Extract the [X, Y] coordinate from the center of the cell holding the provided text.  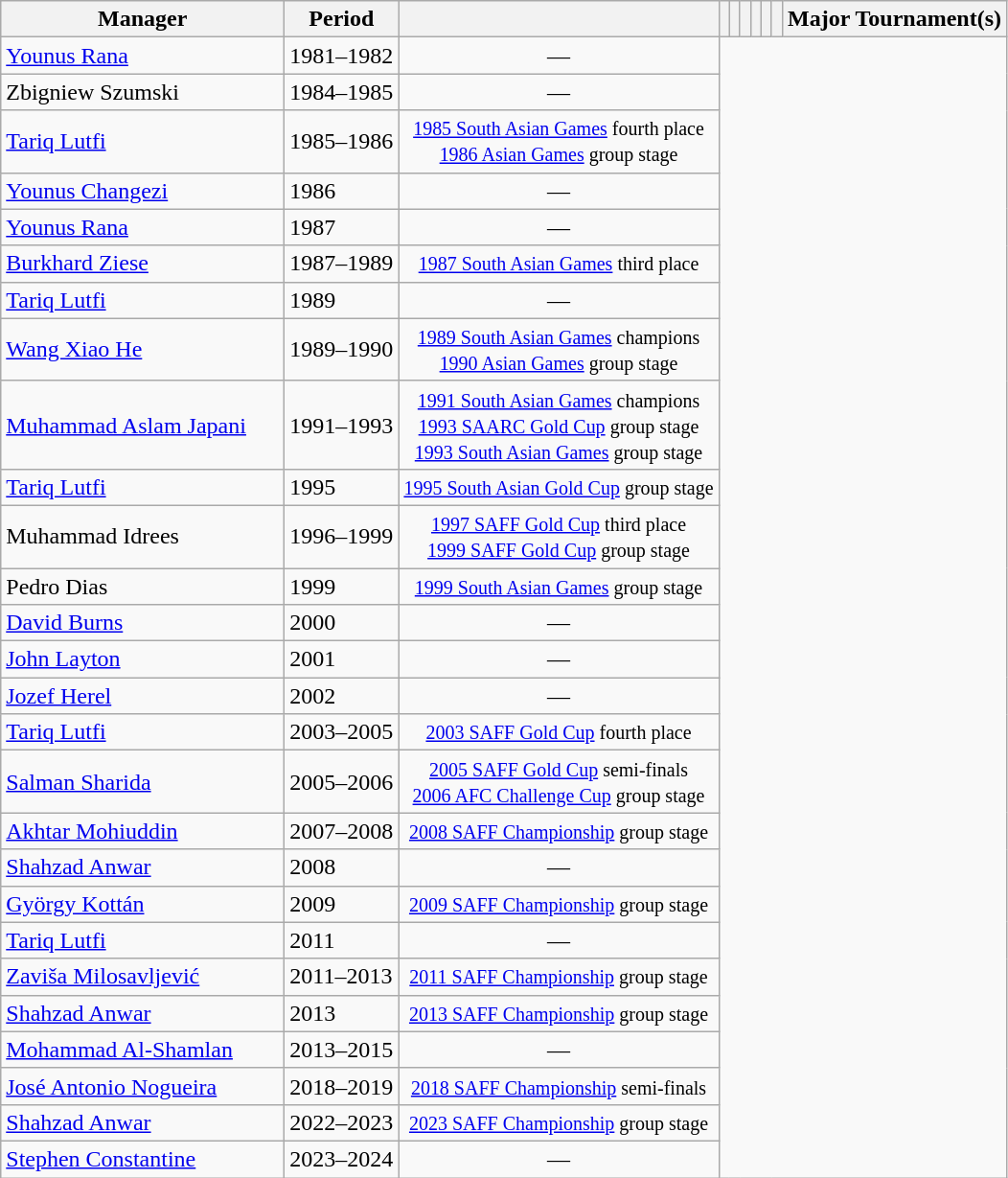
2013 [341, 1013]
György Kottán [143, 904]
Muhammad Idrees [143, 537]
Period [341, 19]
Akhtar Mohiuddin [143, 831]
Burkhard Ziese [143, 264]
2000 [341, 623]
2003–2005 [341, 732]
1986 [341, 191]
Wang Xiao He [143, 349]
Muhammad Aslam Japani [143, 425]
2013–2015 [341, 1050]
2001 [341, 659]
2002 [341, 696]
2005–2006 [341, 782]
Stephen Constantine [143, 1159]
2018–2019 [341, 1086]
1989 South Asian Games champions1990 Asian Games group stage [559, 349]
1995 [341, 487]
1984–1985 [341, 92]
2013 SAFF Championship group stage [559, 1013]
Zaviša Milosavljević [143, 977]
1985–1986 [341, 142]
2023–2024 [341, 1159]
1999 South Asian Games group stage [559, 586]
2007–2008 [341, 831]
2008 [341, 867]
Younus Changezi [143, 191]
1989–1990 [341, 349]
2009 [341, 904]
2011 [341, 940]
2009 SAFF Championship group stage [559, 904]
1996–1999 [341, 537]
Zbigniew Szumski [143, 92]
2008 SAFF Championship group stage [559, 831]
1981–1982 [341, 56]
David Burns [143, 623]
Pedro Dias [143, 586]
1997 SAFF Gold Cup third place1999 SAFF Gold Cup group stage [559, 537]
1987 South Asian Games third place [559, 264]
2005 SAFF Gold Cup semi-finals2006 AFC Challenge Cup group stage [559, 782]
1999 [341, 586]
Manager [143, 19]
2011–2013 [341, 977]
1987 [341, 227]
1987–1989 [341, 264]
2023 SAFF Championship group stage [559, 1122]
José Antonio Nogueira [143, 1086]
2018 SAFF Championship semi-finals [559, 1086]
Major Tournament(s) [895, 19]
2022–2023 [341, 1122]
John Layton [143, 659]
Mohammad Al-Shamlan [143, 1050]
1995 South Asian Gold Cup group stage [559, 487]
1989 [341, 300]
Salman Sharida [143, 782]
2003 SAFF Gold Cup fourth place [559, 732]
1991–1993 [341, 425]
1985 South Asian Games fourth place1986 Asian Games group stage [559, 142]
Jozef Herel [143, 696]
2011 SAFF Championship group stage [559, 977]
1991 South Asian Games champions1993 SAARC Gold Cup group stage1993 South Asian Games group stage [559, 425]
